From the cell containing the given text, extract its center point as [x, y] coordinate. 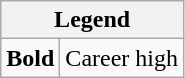
Bold [30, 58]
Legend [92, 20]
Career high [122, 58]
